Determine the [x, y] coordinate at the center of the cell enclosing the given text.  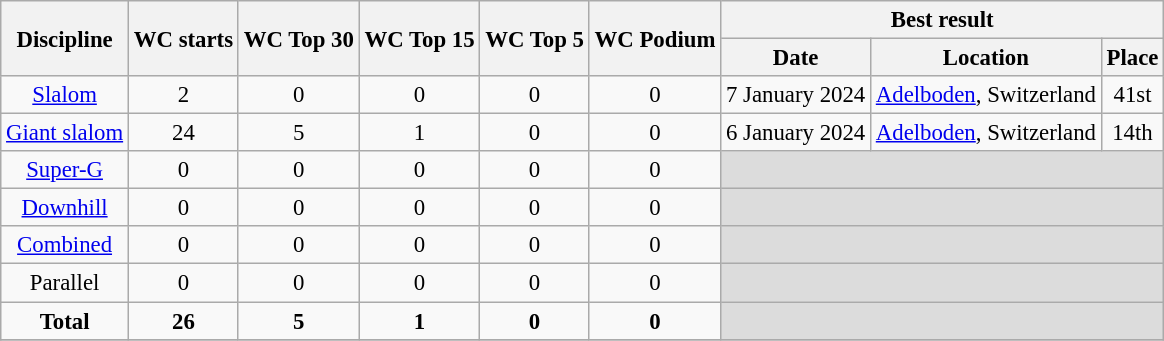
Date [796, 58]
Parallel [65, 283]
Best result [942, 20]
Super-G [65, 170]
WC Top 5 [534, 38]
Discipline [65, 38]
WC Top 30 [298, 38]
WC starts [183, 38]
Location [986, 58]
26 [183, 321]
Combined [65, 245]
Total [65, 321]
Downhill [65, 208]
Slalom [65, 95]
7 January 2024 [796, 95]
Giant slalom [65, 133]
WC Podium [654, 38]
24 [183, 133]
Place [1132, 58]
WC Top 15 [420, 38]
2 [183, 95]
41st [1132, 95]
6 January 2024 [796, 133]
14th [1132, 133]
